Return (x, y) of the center of cell containing provided text 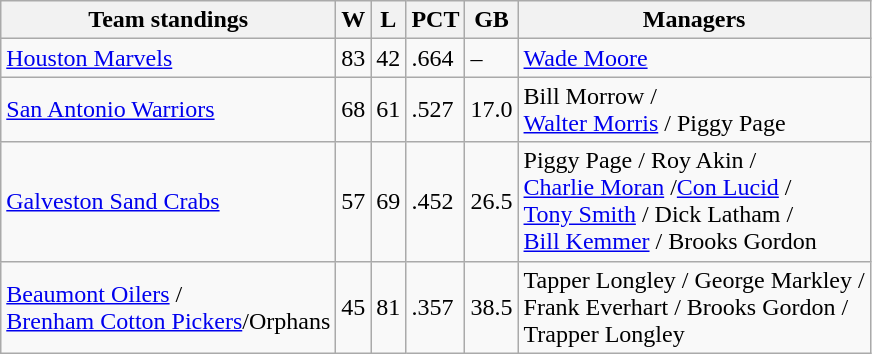
Managers (694, 20)
61 (388, 110)
83 (354, 58)
San Antonio Warriors (168, 110)
.452 (436, 202)
45 (354, 307)
38.5 (492, 307)
W (354, 20)
GB (492, 20)
.357 (436, 307)
Houston Marvels (168, 58)
.527 (436, 110)
L (388, 20)
Piggy Page / Roy Akin / Charlie Moran /Con Lucid / Tony Smith / Dick Latham / Bill Kemmer / Brooks Gordon (694, 202)
– (492, 58)
26.5 (492, 202)
Galveston Sand Crabs (168, 202)
81 (388, 307)
Beaumont Oilers / Brenham Cotton Pickers/Orphans (168, 307)
PCT (436, 20)
69 (388, 202)
Team standings (168, 20)
.664 (436, 58)
Tapper Longley / George Markley / Frank Everhart / Brooks Gordon /Trapper Longley (694, 307)
17.0 (492, 110)
68 (354, 110)
Wade Moore (694, 58)
57 (354, 202)
42 (388, 58)
Bill Morrow /Walter Morris / Piggy Page (694, 110)
